Capture the cell that displays the provided text and extract its (x, y) central coordinate. 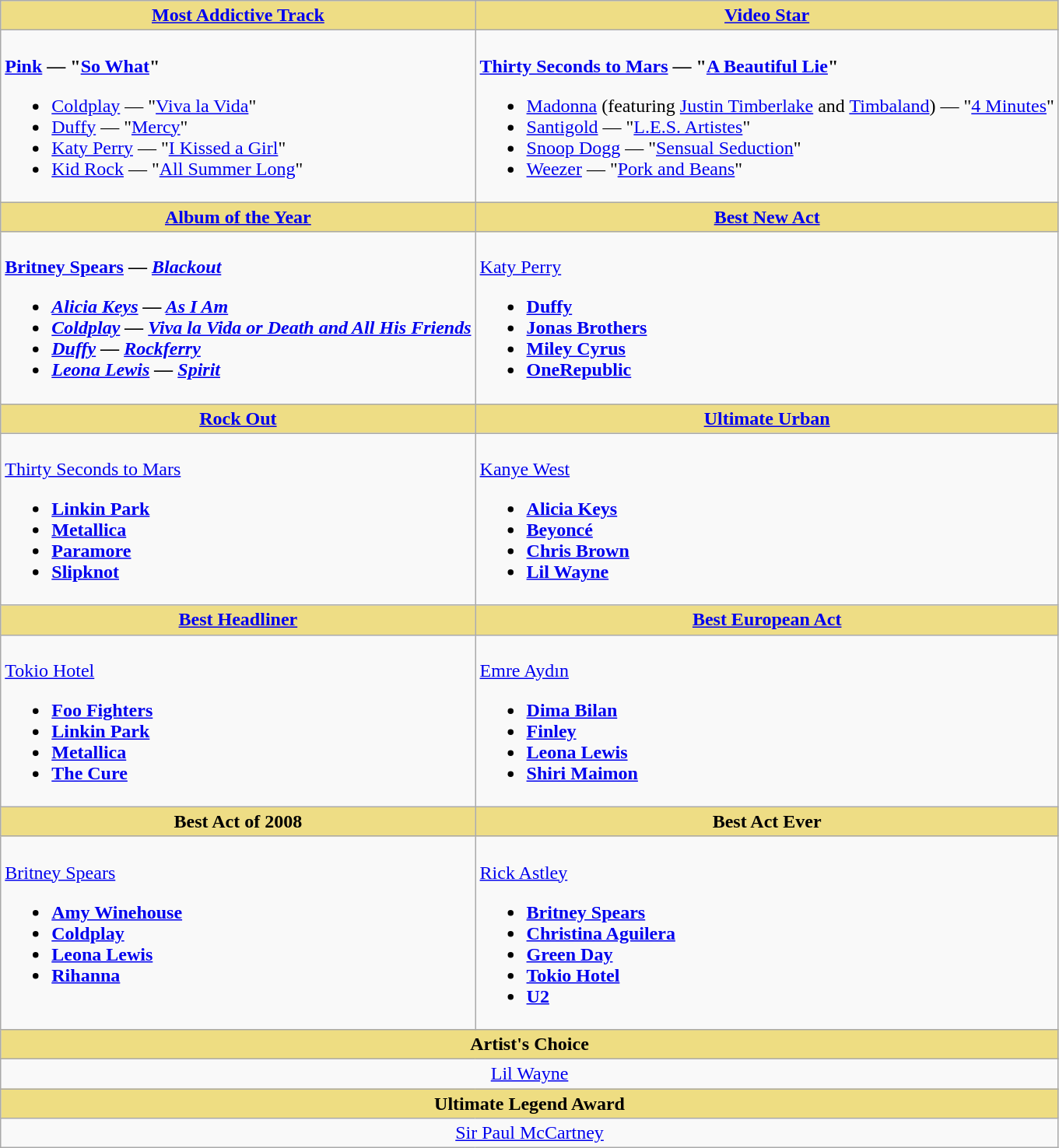
Tokio HotelFoo FightersLinkin ParkMetallicaThe Cure (238, 720)
Most Addictive Track (238, 16)
Thirty Seconds to MarsLinkin ParkMetallicaParamoreSlipknot (238, 520)
Best Act Ever (767, 821)
Artist's Choice (530, 1044)
Rock Out (238, 418)
Rick AstleyBritney SpearsChristina AguileraGreen DayTokio HotelU2 (767, 933)
Album of the Year (238, 217)
Britney Spears — BlackoutAlicia Keys — As I AmColdplay — Viva la Vida or Death and All His FriendsDuffy — RockferryLeona Lewis — Spirit (238, 317)
Britney SpearsAmy WinehouseColdplayLeona LewisRihanna (238, 933)
Best Headliner (238, 620)
Sir Paul McCartney (530, 1133)
Ultimate Urban (767, 418)
Best European Act (767, 620)
Pink — "So What"Coldplay — "Viva la Vida"Duffy — "Mercy"Katy Perry — "I Kissed a Girl"Kid Rock — "All Summer Long" (238, 117)
Video Star (767, 16)
Ultimate Legend Award (530, 1104)
Katy PerryDuffyJonas BrothersMiley CyrusOneRepublic (767, 317)
Best Act of 2008 (238, 821)
Emre AydınDima BilanFinleyLeona LewisShiri Maimon (767, 720)
Lil Wayne (530, 1073)
Best New Act (767, 217)
Kanye WestAlicia KeysBeyoncéChris BrownLil Wayne (767, 520)
